Find where the given text appears and provide that cell's center as (x, y) coordinate. 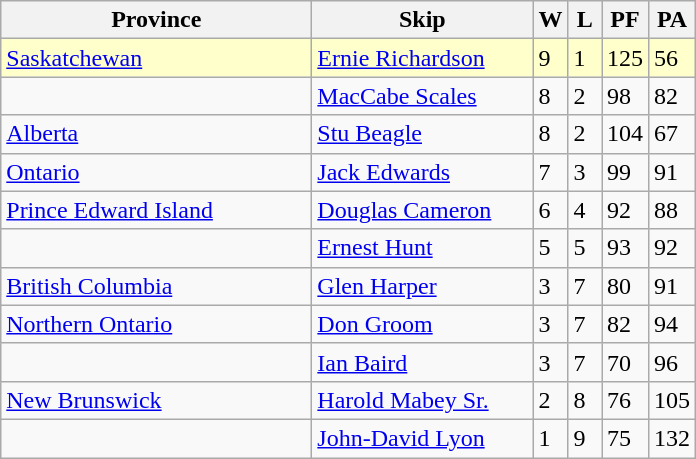
99 (626, 172)
Saskatchewan (156, 58)
Ian Baird (422, 362)
104 (626, 134)
Jack Edwards (422, 172)
MacCabe Scales (422, 96)
L (585, 20)
PF (626, 20)
Skip (422, 20)
125 (626, 58)
75 (626, 438)
Ontario (156, 172)
PA (672, 20)
Harold Mabey Sr. (422, 400)
John-David Lyon (422, 438)
British Columbia (156, 286)
Alberta (156, 134)
93 (626, 248)
6 (550, 210)
67 (672, 134)
80 (626, 286)
Stu Beagle (422, 134)
56 (672, 58)
Prince Edward Island (156, 210)
Ernie Richardson (422, 58)
W (550, 20)
New Brunswick (156, 400)
4 (585, 210)
Don Groom (422, 324)
Province (156, 20)
96 (672, 362)
94 (672, 324)
88 (672, 210)
Douglas Cameron (422, 210)
76 (626, 400)
132 (672, 438)
Ernest Hunt (422, 248)
Northern Ontario (156, 324)
98 (626, 96)
Glen Harper (422, 286)
70 (626, 362)
105 (672, 400)
